Search for the cell housing the specified text and yield its (X, Y) center coordinate. 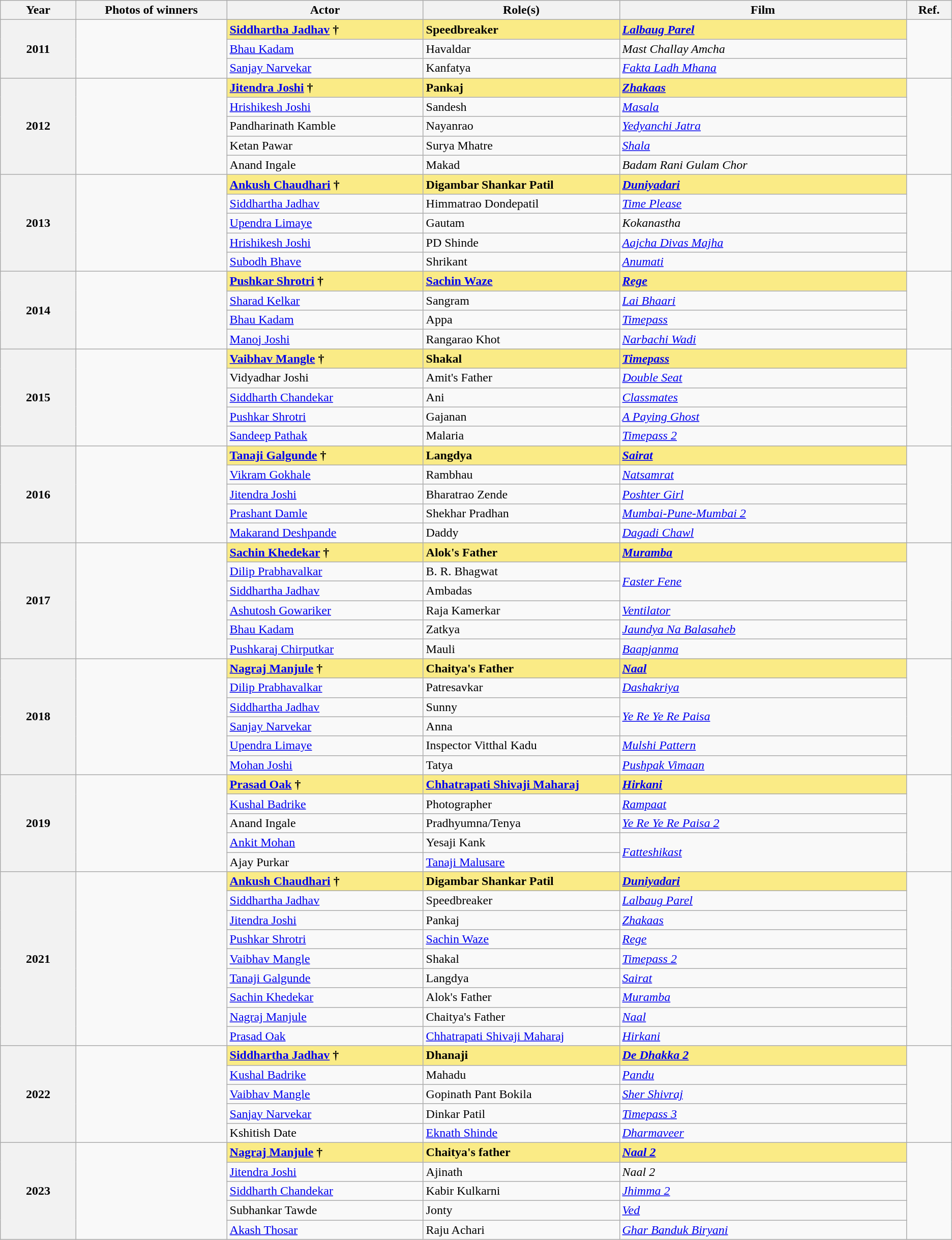
Kanfatya (521, 68)
Gopinath Pant Bokila (521, 1094)
Rangarao Khot (521, 339)
Film (763, 10)
Dashakriya (763, 688)
Mahadu (521, 1075)
Manoj Joshi (325, 339)
Pushpak Vimaan (763, 765)
2013 (38, 223)
Dharmaveer (763, 1133)
Mulshi Pattern (763, 746)
Raja Kamerkar (521, 610)
Fatteshikast (763, 852)
Jonty (521, 1211)
Havaldar (521, 49)
2019 (38, 823)
Dinkar Patil (521, 1113)
Kokanastha (763, 223)
Ani (521, 397)
Yesaji Kank (521, 842)
Gautam (521, 223)
Aajcha Divas Majha (763, 243)
Pushkar Shrotri † (325, 281)
Photographer (521, 804)
Zatkya (521, 630)
Kshitish Date (325, 1133)
2021 (38, 959)
B. R. Bhagwat (521, 572)
Shrikant (521, 262)
Lai Bhaari (763, 301)
Double Seat (763, 378)
Pradhyumna/Tenya (521, 823)
Sunny (521, 707)
Prashant Damle (325, 513)
Rambhau (521, 475)
Himmatrao Dondepatil (521, 203)
Jaundya Na Balasaheb (763, 630)
Surya Mhatre (521, 145)
Ghar Banduk Biryani (763, 1230)
Prasad Oak † (325, 784)
2018 (38, 717)
Jitendra Joshi † (325, 87)
Shala (763, 145)
Subodh Bhave (325, 262)
Role(s) (521, 10)
Sandesh (521, 107)
Bharatrao Zende (521, 494)
Badam Rani Gulam Chor (763, 165)
Photos of winners (152, 10)
Inspector Vitthal Kadu (521, 746)
Mumbai-Pune-Mumbai 2 (763, 513)
Narbachi Wadi (763, 339)
Makarand Deshpande (325, 533)
Faster Fene (763, 581)
Pushkaraj Chirputkar (325, 649)
Pandu (763, 1075)
Sachin Khedekar † (325, 552)
Mohan Joshi (325, 765)
Masala (763, 107)
Shekhar Pradhan (521, 513)
Fakta Ladh Mhana (763, 68)
Sher Shivraj (763, 1094)
Anumati (763, 262)
Ajinath (521, 1171)
Ref. (929, 10)
Ajay Purkar (325, 862)
Vidyadhar Joshi (325, 378)
Nagraj Manjule (325, 1017)
Ambadas (521, 591)
Raju Achari (521, 1230)
Timepass 3 (763, 1113)
Amit's Father (521, 378)
PD Shinde (521, 243)
Tanaji Galgunde (325, 978)
2015 (38, 397)
2011 (38, 49)
Ye Re Ye Re Paisa 2 (763, 823)
Makad (521, 165)
Actor (325, 10)
Natsamrat (763, 475)
Yedyanchi Jatra (763, 126)
Sandeep Pathak (325, 436)
Nayanrao (521, 126)
Malaria (521, 436)
A Paying Ghost (763, 417)
Mast Challay Amcha (763, 49)
Tanaji Malusare (521, 862)
Rampaat (763, 804)
2023 (38, 1191)
Baapjanma (763, 649)
Vikram Gokhale (325, 475)
2016 (38, 494)
Prasad Oak (325, 1036)
Ashutosh Gowariker (325, 610)
Subhankar Tawde (325, 1211)
Anna (521, 726)
Poshter Girl (763, 494)
Ved (763, 1211)
Dagadi Chawl (763, 533)
Ketan Pawar (325, 145)
Mauli (521, 649)
De Dhakka 2 (763, 1055)
2017 (38, 600)
Dhanaji (521, 1055)
Ventilator (763, 610)
Jhimma 2 (763, 1191)
2012 (38, 126)
Vaibhav Mangle † (325, 359)
Year (38, 10)
2022 (38, 1094)
Tatya (521, 765)
Classmates (763, 397)
2014 (38, 310)
Time Please (763, 203)
Eknath Shinde (521, 1133)
Daddy (521, 533)
Sangram (521, 301)
Gajanan (521, 417)
Tanaji Galgunde † (325, 455)
Ankit Mohan (325, 842)
Chaitya's father (521, 1152)
Appa (521, 320)
Patresavkar (521, 688)
Pandharinath Kamble (325, 126)
Akash Thosar (325, 1230)
Ye Re Ye Re Paisa (763, 717)
Sharad Kelkar (325, 301)
Sachin Khedekar (325, 997)
Kabir Kulkarni (521, 1191)
